Search for the cell housing the specified text and yield its [X, Y] center coordinate. 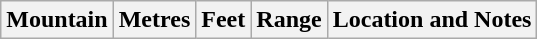
Feet [224, 20]
Mountain [57, 20]
Metres [154, 20]
Range [289, 20]
Location and Notes [432, 20]
